From the cell containing the given text, extract its center point as [X, Y] coordinate. 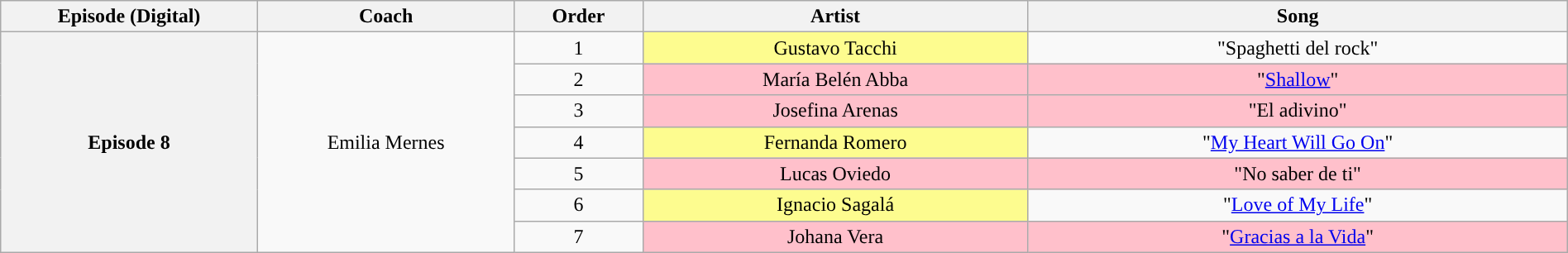
"Spaghetti del rock" [1298, 48]
María Belén Abba [835, 79]
"Love of My Life" [1298, 205]
"My Heart Will Go On" [1298, 142]
Episode 8 [129, 142]
Ignacio Sagalá [835, 205]
Gustavo Tacchi [835, 48]
7 [579, 236]
Johana Vera [835, 236]
Episode (Digital) [129, 17]
"El adivino" [1298, 111]
Song [1298, 17]
Order [579, 17]
1 [579, 48]
Josefina Arenas [835, 111]
Fernanda Romero [835, 142]
Lucas Oviedo [835, 174]
Emilia Mernes [385, 142]
Coach [385, 17]
3 [579, 111]
5 [579, 174]
"Gracias a la Vida" [1298, 236]
6 [579, 205]
2 [579, 79]
"Shallow" [1298, 79]
4 [579, 142]
"No saber de ti" [1298, 174]
Artist [835, 17]
